Determine the [x, y] coordinate at the center of the cell enclosing the given text.  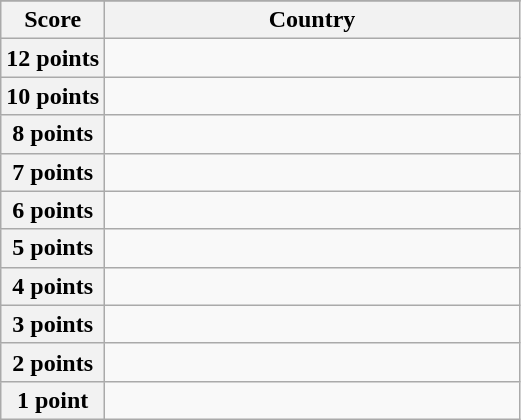
Score [53, 20]
10 points [53, 96]
6 points [53, 210]
Country [312, 20]
7 points [53, 172]
5 points [53, 248]
12 points [53, 58]
8 points [53, 134]
1 point [53, 400]
4 points [53, 286]
2 points [53, 362]
3 points [53, 324]
